Extract the (x, y) coordinate from the center of the cell holding the provided text.  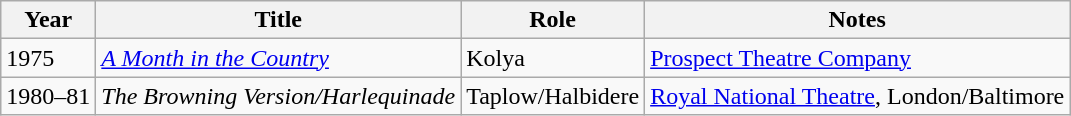
Prospect Theatre Company (858, 58)
Year (48, 20)
Notes (858, 20)
The Browning Version/Harlequinade (278, 96)
Taplow/Halbidere (553, 96)
Title (278, 20)
A Month in the Country (278, 58)
Kolya (553, 58)
Royal National Theatre, London/Baltimore (858, 96)
Role (553, 20)
1975 (48, 58)
1980–81 (48, 96)
